Capture the cell that displays the provided text and extract its (X, Y) central coordinate. 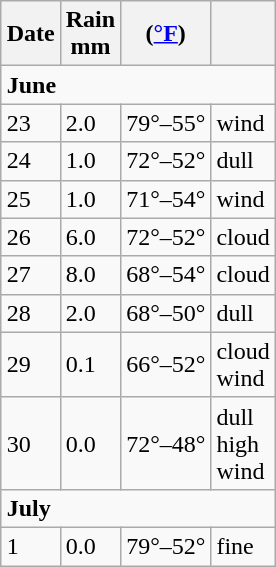
28 (30, 313)
6.0 (90, 237)
71°–54° (166, 199)
dullhighwind (243, 443)
8.0 (90, 275)
0.1 (90, 364)
Date (30, 34)
72°–48° (166, 443)
68°–50° (166, 313)
(°F) (166, 34)
July (138, 508)
24 (30, 161)
25 (30, 199)
23 (30, 123)
June (138, 85)
Rainmm (90, 34)
79°–52° (166, 546)
66°–52° (166, 364)
fine (243, 546)
26 (30, 237)
27 (30, 275)
29 (30, 364)
1 (30, 546)
68°–54° (166, 275)
cloudwind (243, 364)
79°–55° (166, 123)
30 (30, 443)
